Output the (X, Y) coordinate of the center of the cell containing the given text.  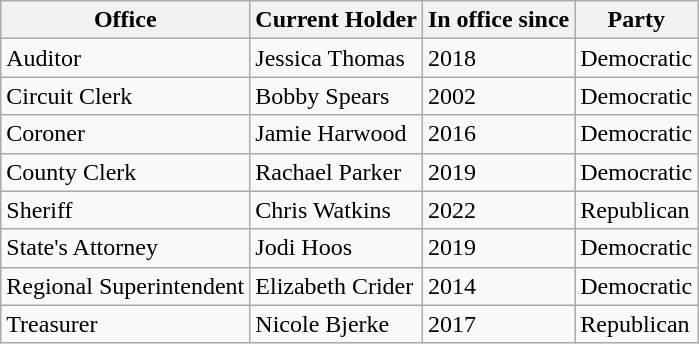
Nicole Bjerke (336, 324)
Auditor (126, 58)
Circuit Clerk (126, 96)
Chris Watkins (336, 210)
Rachael Parker (336, 172)
2022 (498, 210)
Jessica Thomas (336, 58)
Jodi Hoos (336, 248)
Sheriff (126, 210)
Coroner (126, 134)
Bobby Spears (336, 96)
Regional Superintendent (126, 286)
2018 (498, 58)
2017 (498, 324)
State's Attorney (126, 248)
2002 (498, 96)
2016 (498, 134)
Current Holder (336, 20)
Jamie Harwood (336, 134)
Party (636, 20)
In office since (498, 20)
Office (126, 20)
Treasurer (126, 324)
Elizabeth Crider (336, 286)
2014 (498, 286)
County Clerk (126, 172)
